Detect which cell encompasses the target text, then output its [x, y] center coordinate. 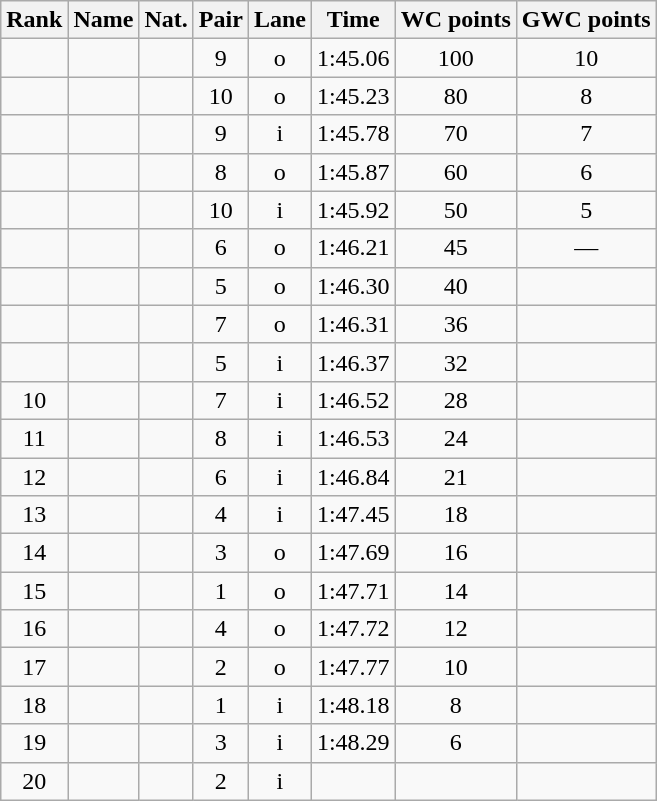
Pair [220, 20]
60 [456, 172]
28 [456, 400]
15 [34, 591]
1:47.72 [353, 629]
1:46.84 [353, 477]
Nat. [166, 20]
1:46.53 [353, 438]
1:45.78 [353, 134]
1:47.45 [353, 515]
45 [456, 248]
1:47.71 [353, 591]
50 [456, 210]
WC points [456, 20]
21 [456, 477]
1:45.92 [353, 210]
1:48.29 [353, 743]
40 [456, 286]
32 [456, 362]
19 [34, 743]
1:48.18 [353, 705]
1:46.52 [353, 400]
36 [456, 324]
1:45.23 [353, 96]
80 [456, 96]
1:46.37 [353, 362]
1:46.30 [353, 286]
1:45.06 [353, 58]
20 [34, 781]
13 [34, 515]
1:47.69 [353, 553]
Lane [280, 20]
— [586, 248]
24 [456, 438]
Time [353, 20]
1:46.21 [353, 248]
1:45.87 [353, 172]
100 [456, 58]
1:46.31 [353, 324]
Rank [34, 20]
1:47.77 [353, 667]
17 [34, 667]
70 [456, 134]
Name [104, 20]
11 [34, 438]
GWC points [586, 20]
